Search for the cell housing the specified text and yield its [x, y] center coordinate. 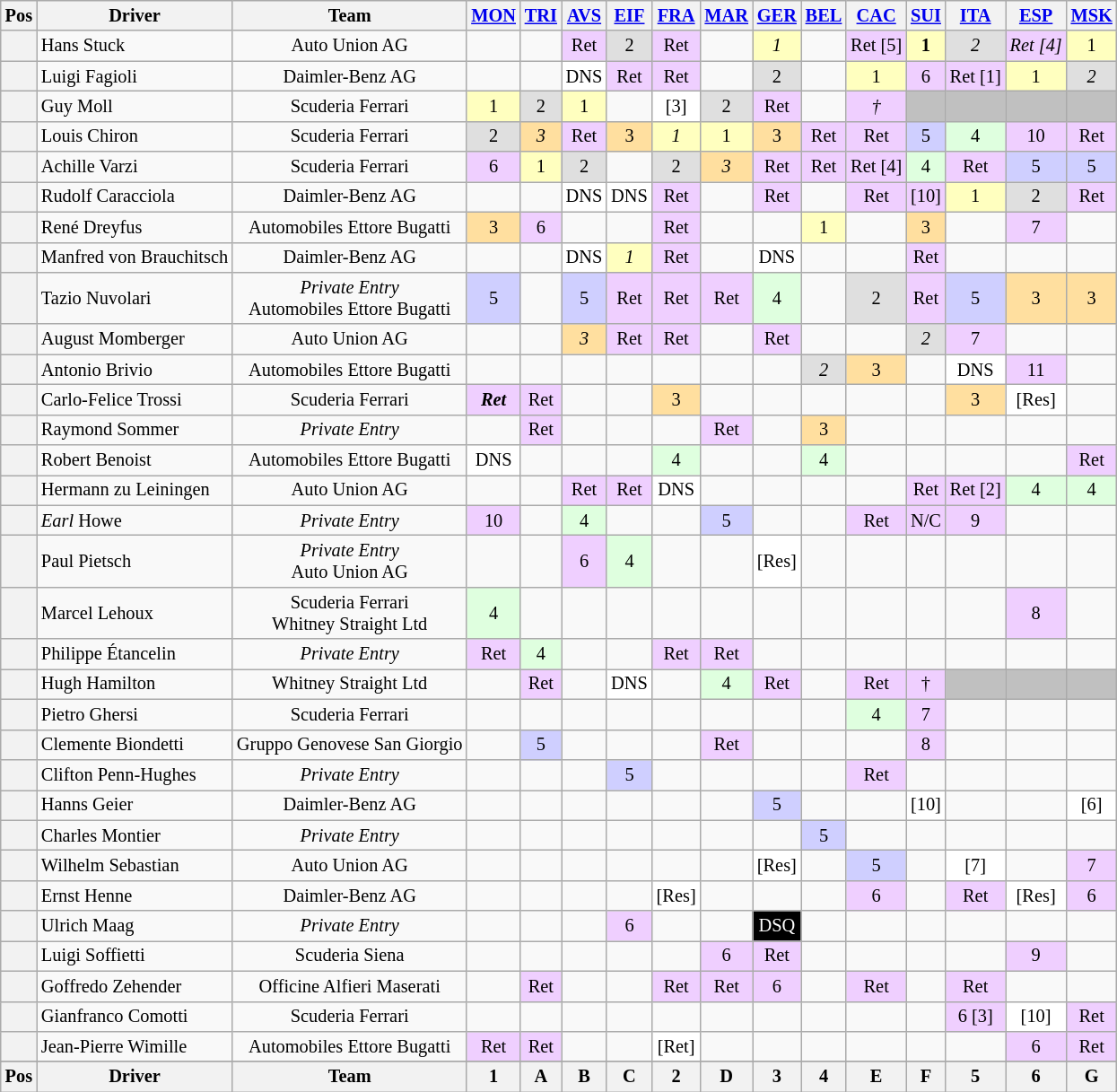
MAR [727, 15]
ESP [1036, 15]
Ret [1] [976, 76]
Ernst Henne [135, 895]
Whitney Straight Ltd [350, 684]
Pietro Ghersi [135, 714]
Robert Benoist [135, 460]
MON [493, 15]
René Dreyfus [135, 227]
Raymond Sommer [135, 430]
Guy Moll [135, 106]
Goffredo Zehender [135, 986]
Jean-Pierre Wimille [135, 1046]
Marcel Lehoux [135, 613]
Earl Howe [135, 520]
[3] [676, 106]
Scuderia FerrariWhitney Straight Ltd [350, 613]
6 [3] [976, 1017]
August Momberger [135, 339]
C [629, 1077]
FRA [676, 15]
E [876, 1077]
Officine Alfieri Maserati [350, 986]
MSK [1092, 15]
Louis Chiron [135, 136]
Ulrich Maag [135, 926]
EIF [629, 15]
Hanns Geier [135, 805]
Hans Stuck [135, 46]
[6] [1092, 805]
A [541, 1077]
Ret [5] [876, 46]
Achille Varzi [135, 167]
N/C [926, 520]
Manfred von Brauchitsch [135, 258]
DSQ [777, 926]
SUI [926, 15]
Hugh Hamilton [135, 684]
D [727, 1077]
CAC [876, 15]
Paul Pietsch [135, 561]
Wilhelm Sebastian [135, 865]
F [926, 1077]
[7] [976, 865]
Clifton Penn-Hughes [135, 774]
BEL [824, 15]
AVS [584, 15]
Scuderia Siena [350, 956]
TRI [541, 15]
Luigi Fagioli [135, 76]
[Ret] [676, 1046]
Hermann zu Leiningen [135, 490]
Luigi Soffietti [135, 956]
Antonio Brivio [135, 370]
Private EntryAuto Union AG [350, 561]
G [1092, 1077]
Tazio Nuvolari [135, 298]
Gianfranco Comotti [135, 1017]
Private EntryAutomobiles Ettore Bugatti [350, 298]
Philippe Étancelin [135, 654]
B [584, 1077]
ITA [976, 15]
Rudolf Caracciola [135, 197]
11 [1036, 370]
Clemente Biondetti [135, 745]
Ret [2] [976, 490]
Gruppo Genovese San Giorgio [350, 745]
Carlo-Felice Trossi [135, 399]
GER [777, 15]
Charles Montier [135, 835]
